Output the (X, Y) coordinate of the center of the cell containing the given text.  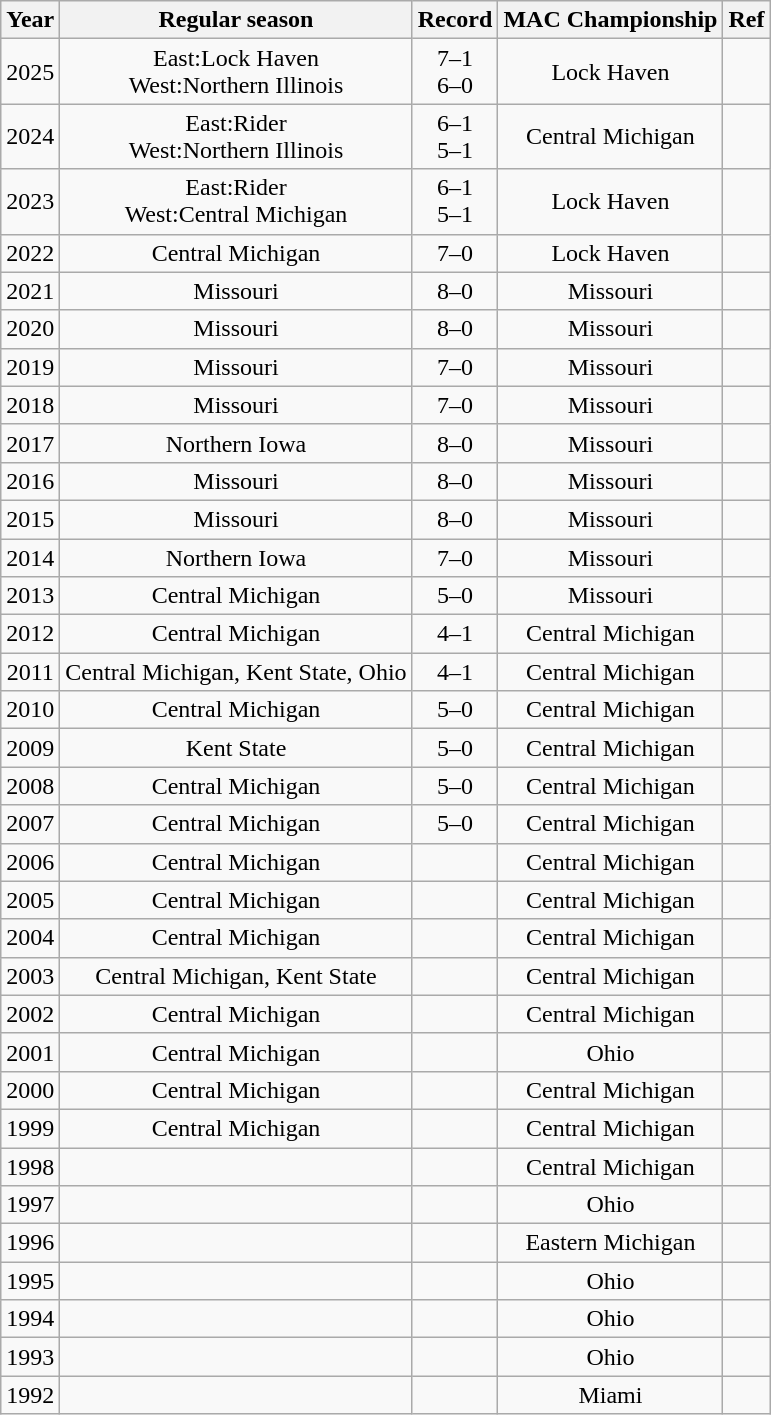
1997 (30, 1205)
2004 (30, 938)
1996 (30, 1243)
2014 (30, 557)
1999 (30, 1128)
East:RiderWest:Northern Illinois (236, 136)
2022 (30, 253)
2012 (30, 634)
2009 (30, 748)
1995 (30, 1281)
2019 (30, 367)
East:Lock HavenWest:Northern Illinois (236, 72)
Miami (610, 1395)
East:RiderWest:Central Michigan (236, 202)
2008 (30, 786)
2011 (30, 672)
1992 (30, 1395)
Regular season (236, 20)
Year (30, 20)
2024 (30, 136)
Central Michigan, Kent State (236, 976)
2006 (30, 862)
2000 (30, 1090)
2003 (30, 976)
Kent State (236, 748)
MAC Championship (610, 20)
1993 (30, 1357)
2020 (30, 329)
2007 (30, 824)
2002 (30, 1014)
Central Michigan, Kent State, Ohio (236, 672)
7–16–0 (455, 72)
2005 (30, 900)
2025 (30, 72)
2010 (30, 710)
Record (455, 20)
2021 (30, 291)
1994 (30, 1319)
2017 (30, 443)
2001 (30, 1052)
2018 (30, 405)
2015 (30, 519)
1998 (30, 1167)
Ref (746, 20)
2013 (30, 596)
2016 (30, 481)
2023 (30, 202)
Eastern Michigan (610, 1243)
